Locate the cell with the specified text and output its (X, Y) center coordinate. 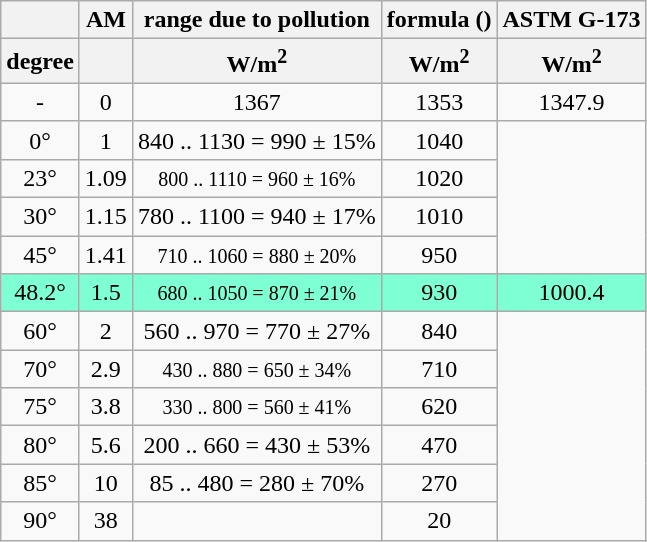
1367 (256, 102)
degree (40, 62)
840 (439, 331)
70° (40, 369)
330 .. 800 = 560 ± 41% (256, 407)
ASTM G-173 (572, 20)
60° (40, 331)
270 (439, 483)
710 (439, 369)
950 (439, 255)
200 .. 660 = 430 ± 53% (256, 445)
1040 (439, 140)
45° (40, 255)
2 (106, 331)
1.15 (106, 217)
800 .. 1110 = 960 ± 16% (256, 178)
0 (106, 102)
1347.9 (572, 102)
1 (106, 140)
20 (439, 521)
1010 (439, 217)
formula () (439, 20)
430 .. 880 = 650 ± 34% (256, 369)
0° (40, 140)
620 (439, 407)
1000.4 (572, 293)
1.41 (106, 255)
10 (106, 483)
48.2° (40, 293)
1353 (439, 102)
840 .. 1130 = 990 ± 15% (256, 140)
23° (40, 178)
85 .. 480 = 280 ± 70% (256, 483)
780 .. 1100 = 940 ± 17% (256, 217)
75° (40, 407)
710 .. 1060 = 880 ± 20% (256, 255)
range due to pollution (256, 20)
38 (106, 521)
1020 (439, 178)
- (40, 102)
470 (439, 445)
3.8 (106, 407)
5.6 (106, 445)
80° (40, 445)
30° (40, 217)
680 .. 1050 = 870 ± 21% (256, 293)
2.9 (106, 369)
90° (40, 521)
85° (40, 483)
1.09 (106, 178)
1.5 (106, 293)
AM (106, 20)
930 (439, 293)
560 .. 970 = 770 ± 27% (256, 331)
